Scan for the cell matching the given text and deliver its (X, Y) coordinate at center. 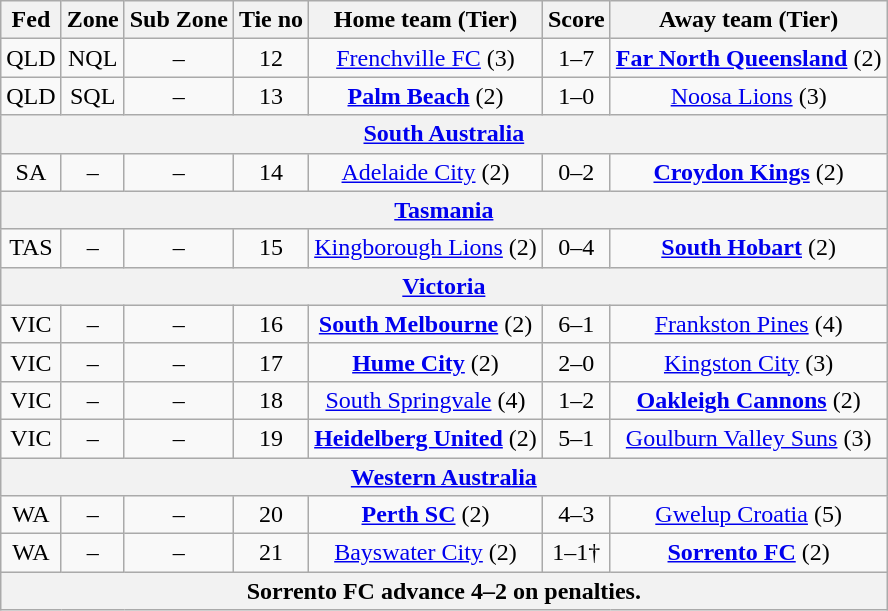
Home team (Tier) (426, 20)
0–2 (576, 172)
2–0 (576, 362)
20 (270, 515)
1–0 (576, 96)
SA (31, 172)
Hume City (2) (426, 362)
Sub Zone (178, 20)
16 (270, 324)
Perth SC (2) (426, 515)
13 (270, 96)
1–2 (576, 400)
Adelaide City (2) (426, 172)
Away team (Tier) (748, 20)
SQL (92, 96)
Zone (92, 20)
17 (270, 362)
TAS (31, 248)
12 (270, 58)
Gwelup Croatia (5) (748, 515)
Sorrento FC (2) (748, 553)
1–7 (576, 58)
Kingborough Lions (2) (426, 248)
6–1 (576, 324)
1–1† (576, 553)
Noosa Lions (3) (748, 96)
Kingston City (3) (748, 362)
Western Australia (444, 477)
Goulburn Valley Suns (3) (748, 438)
Oakleigh Cannons (2) (748, 400)
15 (270, 248)
Far North Queensland (2) (748, 58)
South Springvale (4) (426, 400)
21 (270, 553)
Score (576, 20)
NQL (92, 58)
Croydon Kings (2) (748, 172)
South Hobart (2) (748, 248)
19 (270, 438)
18 (270, 400)
South Melbourne (2) (426, 324)
Sorrento FC advance 4–2 on penalties. (444, 591)
14 (270, 172)
Fed (31, 20)
Heidelberg United (2) (426, 438)
Tasmania (444, 210)
Bayswater City (2) (426, 553)
Frenchville FC (3) (426, 58)
Victoria (444, 286)
Tie no (270, 20)
0–4 (576, 248)
Palm Beach (2) (426, 96)
4–3 (576, 515)
5–1 (576, 438)
South Australia (444, 134)
Frankston Pines (4) (748, 324)
